Output the [x, y] coordinate of the center of the cell containing the given text.  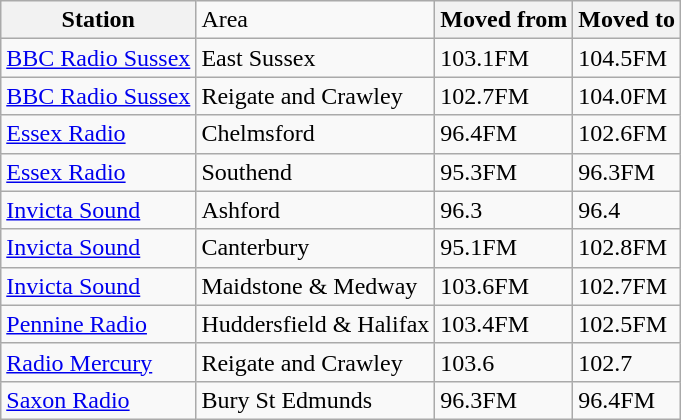
Maidstone & Medway [316, 286]
103.1FM [504, 58]
Area [316, 20]
104.5FM [627, 58]
Saxon Radio [98, 400]
104.0FM [627, 96]
Chelmsford [316, 134]
102.5FM [627, 324]
102.7 [627, 362]
96.4 [627, 210]
Ashford [316, 210]
95.3FM [504, 172]
102.8FM [627, 248]
Moved to [627, 20]
Southend [316, 172]
East Sussex [316, 58]
95.1FM [504, 248]
Bury St Edmunds [316, 400]
102.6FM [627, 134]
Huddersfield & Halifax [316, 324]
Pennine Radio [98, 324]
Moved from [504, 20]
103.6FM [504, 286]
103.6 [504, 362]
Station [98, 20]
103.4FM [504, 324]
Radio Mercury [98, 362]
Canterbury [316, 248]
96.3 [504, 210]
